From the cell containing the given text, extract its center point as (X, Y) coordinate. 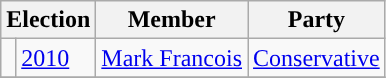
Mark Francois (172, 58)
Party (317, 20)
Election (48, 20)
Conservative (317, 58)
2010 (56, 58)
Member (172, 20)
